From the cell containing the given text, extract its center point as (x, y) coordinate. 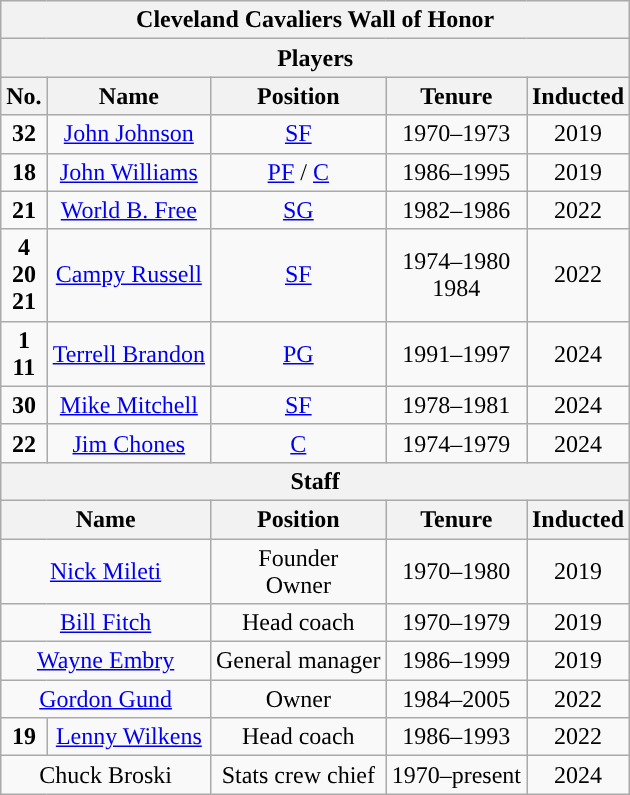
18 (24, 172)
1974–19801984 (456, 275)
General manager (298, 661)
42021 (24, 275)
PG (298, 354)
111 (24, 354)
Lenny Wilkens (128, 737)
John Johnson (128, 134)
1986–1999 (456, 661)
John Williams (128, 172)
Campy Russell (128, 275)
1970–1979 (456, 623)
Jim Chones (128, 443)
Wayne Embry (106, 661)
1986–1993 (456, 737)
1970–1980 (456, 570)
Cleveland Cavaliers Wall of Honor (316, 20)
World B. Free (128, 210)
Chuck Broski (106, 775)
Bill Fitch (106, 623)
Nick Mileti (106, 570)
1970–present (456, 775)
Owner (298, 699)
1974–1979 (456, 443)
30 (24, 405)
Players (316, 58)
1978–1981 (456, 405)
Staff (316, 481)
Stats crew chief (298, 775)
No. (24, 96)
FounderOwner (298, 570)
SG (298, 210)
C (298, 443)
1984–2005 (456, 699)
1991–1997 (456, 354)
32 (24, 134)
PF / C (298, 172)
Terrell Brandon (128, 354)
Gordon Gund (106, 699)
1982–1986 (456, 210)
21 (24, 210)
22 (24, 443)
1986–1995 (456, 172)
Mike Mitchell (128, 405)
19 (24, 737)
1970–1973 (456, 134)
